For the text-containing cell, return its midpoint in [X, Y] coordinate format. 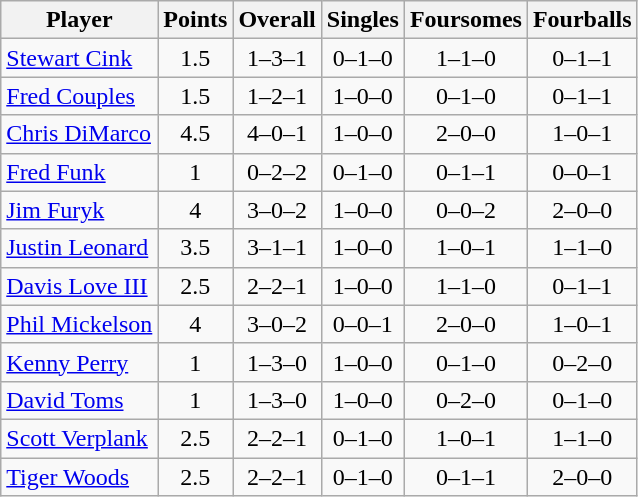
1–3–1 [277, 58]
Tiger Woods [80, 477]
4.5 [196, 134]
Justin Leonard [80, 248]
Foursomes [466, 20]
Stewart Cink [80, 58]
Points [196, 20]
3–1–1 [277, 248]
Scott Verplank [80, 438]
Fred Couples [80, 96]
David Toms [80, 400]
0–2–2 [277, 172]
Jim Furyk [80, 210]
4–0–1 [277, 134]
Fourballs [582, 20]
Singles [362, 20]
Player [80, 20]
Davis Love III [80, 286]
3.5 [196, 248]
Kenny Perry [80, 362]
Fred Funk [80, 172]
Chris DiMarco [80, 134]
1–2–1 [277, 96]
Overall [277, 20]
0–0–2 [466, 210]
Phil Mickelson [80, 324]
